Pinpoint the cell where the given text exists, returning its (X, Y) midpoint coordinate. 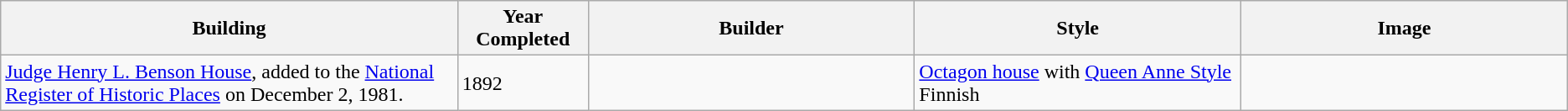
Image (1405, 29)
Builder (751, 29)
Judge Henry L. Benson House, added to the National Register of Historic Places on December 2, 1981. (230, 82)
Octagon house with Queen Anne Style Finnish (1078, 82)
Building (230, 29)
Style (1078, 29)
1892 (523, 82)
Year Completed (523, 29)
